Return [x, y] of the center of cell containing provided text 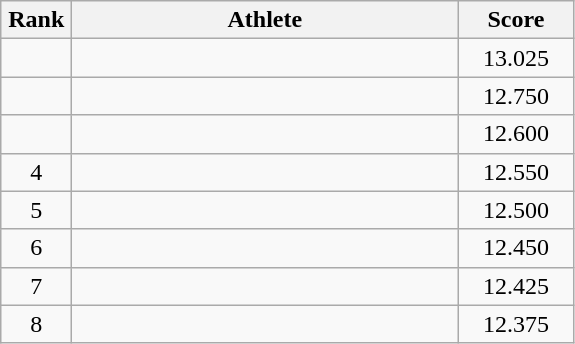
12.500 [516, 210]
Score [516, 20]
12.425 [516, 286]
12.450 [516, 248]
12.600 [516, 134]
12.375 [516, 324]
7 [36, 286]
Athlete [265, 20]
12.750 [516, 96]
12.550 [516, 172]
8 [36, 324]
5 [36, 210]
4 [36, 172]
6 [36, 248]
13.025 [516, 58]
Rank [36, 20]
